Identify which cell holds the provided text, then report its (x, y) central coordinate. 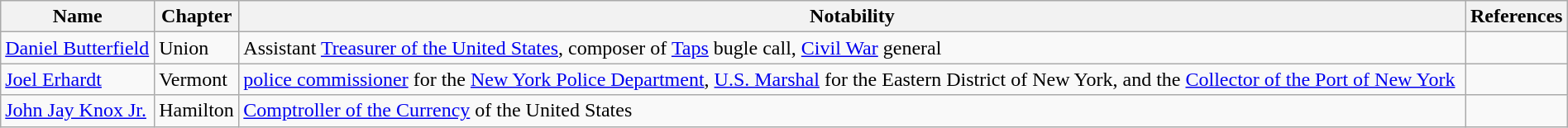
police commissioner for the New York Police Department, U.S. Marshal for the Eastern District of New York, and the Collector of the Port of New York (852, 79)
Daniel Butterfield (78, 48)
Union (197, 48)
Name (78, 17)
Joel Erhardt (78, 79)
Notability (852, 17)
Comptroller of the Currency of the United States (852, 111)
References (1517, 17)
John Jay Knox Jr. (78, 111)
Vermont (197, 79)
Hamilton (197, 111)
Chapter (197, 17)
Assistant Treasurer of the United States, composer of Taps bugle call, Civil War general (852, 48)
